Locate the cell with the specified text and output its [x, y] center coordinate. 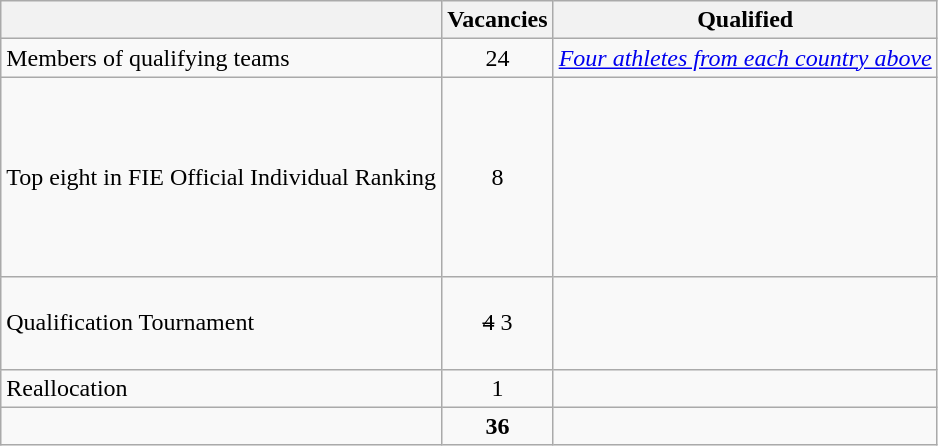
Vacancies [498, 20]
Members of qualifying teams [222, 58]
1 [498, 388]
24 [498, 58]
Reallocation [222, 388]
8 [498, 177]
4 3 [498, 323]
Four athletes from each country above [745, 58]
36 [498, 426]
Qualification Tournament [222, 323]
Top eight in FIE Official Individual Ranking [222, 177]
Qualified [745, 20]
